Identify which cell holds the provided text, then report its (X, Y) central coordinate. 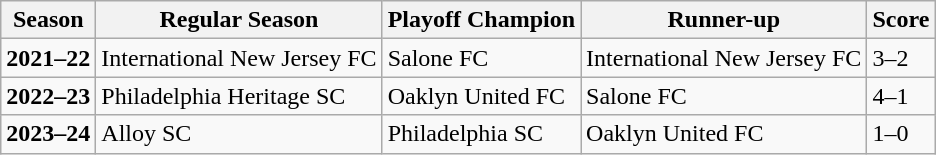
3–2 (901, 58)
1–0 (901, 134)
Playoff Champion (481, 20)
2021–22 (48, 58)
Runner-up (724, 20)
Philadelphia Heritage SC (239, 96)
Score (901, 20)
2023–24 (48, 134)
Philadelphia SC (481, 134)
Regular Season (239, 20)
2022–23 (48, 96)
Season (48, 20)
Alloy SC (239, 134)
4–1 (901, 96)
